Scan for the cell matching the given text and deliver its [x, y] coordinate at center. 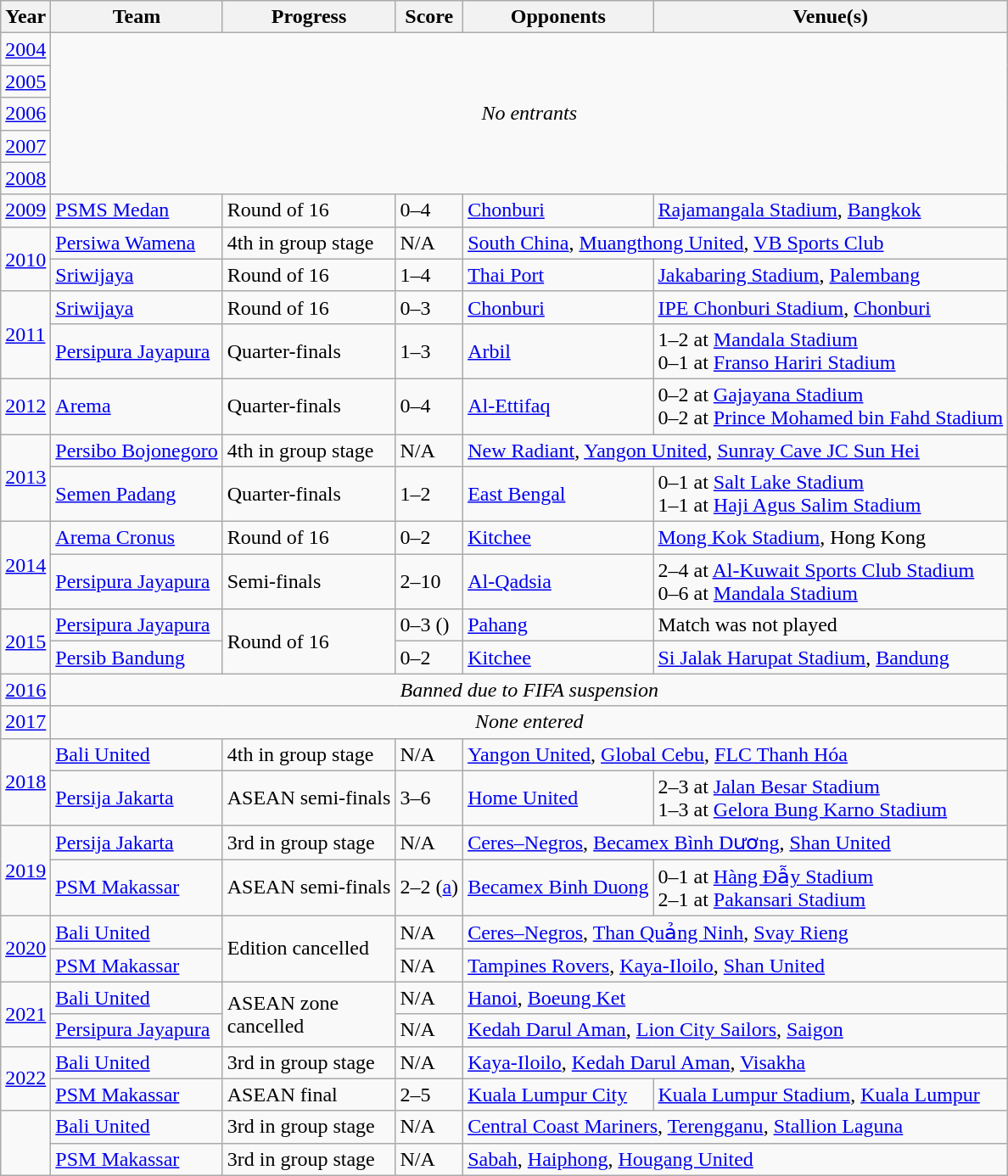
Arema [137, 406]
Mong Kok Stadium, Hong Kong [831, 538]
2013 [25, 479]
New Radiant, Yangon United, Sunray Cave JC Sun Hei [736, 451]
Persibo Bojonegoro [137, 451]
Persiwa Wamena [137, 243]
1–4 [429, 275]
2015 [25, 641]
Hanoi, Boeung Ket [736, 998]
Al-Ettifaq [558, 406]
2016 [25, 690]
1–2 at Mandala Stadium0–1 at Franso Hariri Stadium [831, 351]
2007 [25, 146]
Team [137, 17]
Central Coast Mariners, Terengganu, Stallion Laguna [736, 1127]
PSMS Medan [137, 210]
2010 [25, 259]
Banned due to FIFA suspension [529, 690]
2014 [25, 565]
Pahang [558, 625]
Jakabaring Stadium, Palembang [831, 275]
Arbil [558, 351]
0–3 [429, 307]
2019 [25, 871]
2017 [25, 722]
Kedah Darul Aman, Lion City Sailors, Saigon [736, 1030]
0–1 at Salt Lake Stadium1–1 at Haji Agus Salim Stadium [831, 494]
2018 [25, 782]
Rajamangala Stadium, Bangkok [831, 210]
Progress [309, 17]
0–3 () [429, 625]
IPE Chonburi Stadium, Chonburi [831, 307]
Match was not played [831, 625]
Score [429, 17]
2–10 [429, 582]
3–6 [429, 798]
2004 [25, 49]
2009 [25, 210]
Thai Port [558, 275]
Semen Padang [137, 494]
0–1 at Hàng Đẫy Stadium2–1 at Pakansari Stadium [831, 888]
Venue(s) [831, 17]
Year [25, 17]
Persib Bandung [137, 658]
2–5 [429, 1095]
Ceres–Negros, Becamex Bình Dương, Shan United [736, 843]
2–3 at Jalan Besar Stadium1–3 at Gelora Bung Karno Stadium [831, 798]
None entered [529, 722]
2011 [25, 334]
1–3 [429, 351]
2012 [25, 406]
Opponents [558, 17]
Kaya-Iloilo, Kedah Darul Aman, Visakha [736, 1062]
2020 [25, 949]
Ceres–Negros, Than Quảng Ninh, Svay Rieng [736, 932]
Kuala Lumpur Stadium, Kuala Lumpur [831, 1095]
2–4 at Al-Kuwait Sports Club Stadium0–6 at Mandala Stadium [831, 582]
2008 [25, 178]
Yangon United, Global Cebu, FLC Thanh Hóa [736, 754]
ASEAN final [309, 1095]
East Bengal [558, 494]
Tampines Rovers, Kaya-Iloilo, Shan United [736, 966]
Edition cancelled [309, 949]
South China, Muangthong United, VB Sports Club [736, 243]
Al-Qadsia [558, 582]
No entrants [529, 114]
1–2 [429, 494]
2022 [25, 1078]
Arema Cronus [137, 538]
Si Jalak Harupat Stadium, Bandung [831, 658]
ASEAN zonecancelled [309, 1014]
Sabah, Haiphong, Hougang United [736, 1159]
Kuala Lumpur City [558, 1095]
2–2 (a) [429, 888]
2021 [25, 1014]
Becamex Binh Duong [558, 888]
Home United [558, 798]
2006 [25, 114]
0–2 at Gajayana Stadium0–2 at Prince Mohamed bin Fahd Stadium [831, 406]
2005 [25, 81]
Semi-finals [309, 582]
